Identify which cell holds the provided text, then report its [x, y] central coordinate. 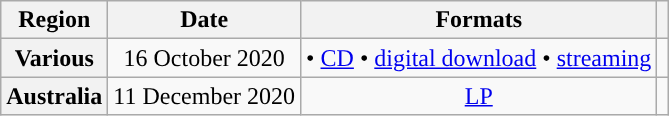
LP [479, 96]
11 December 2020 [204, 96]
Various [54, 58]
Australia [54, 96]
16 October 2020 [204, 58]
Formats [479, 20]
Date [204, 20]
Region [54, 20]
• CD • digital download • streaming [479, 58]
